Provide the (X, Y) coordinate of the cell's center where the given text is located.  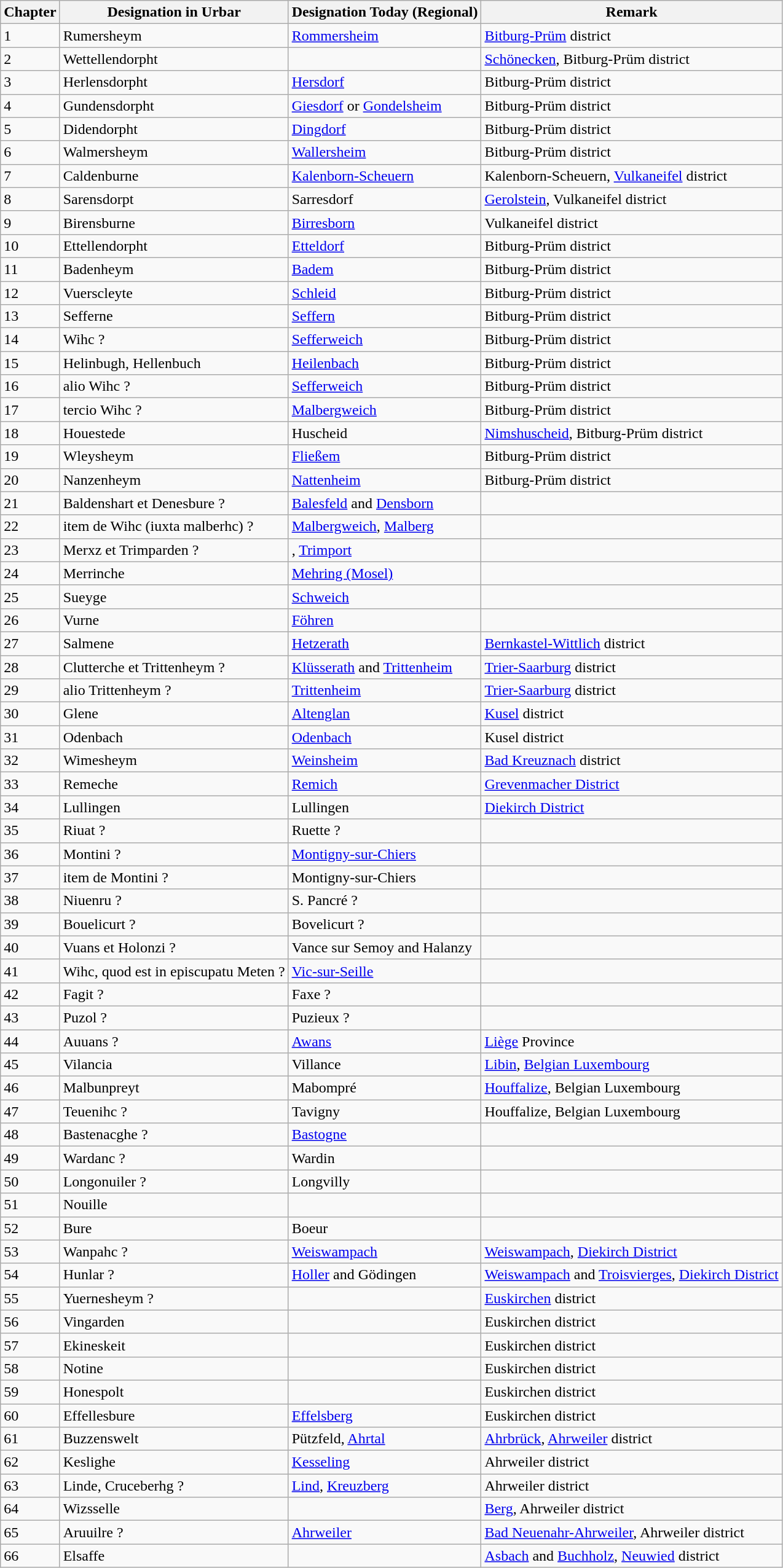
Giesdorf or Gondelsheim (385, 106)
Bad Kreuznach district (632, 761)
52 (30, 1228)
Pützfeld, Ahrtal (385, 1439)
Vilancia (174, 1065)
66 (30, 1556)
Wallersheim (385, 152)
23 (30, 550)
Tavigny (385, 1111)
Merxz et Trimparden ? (174, 550)
Lind, Kreuzberg (385, 1486)
33 (30, 784)
Notine (174, 1368)
42 (30, 994)
Wihc, quod est in episcupatu Meten ? (174, 971)
Grevenmacher District (632, 784)
44 (30, 1041)
Asbach and Buchholz, Neuwied district (632, 1556)
Remark (632, 12)
S. Pancré ? (385, 901)
Rommersheim (385, 36)
65 (30, 1532)
Merrinche (174, 573)
25 (30, 597)
48 (30, 1135)
Sefferne (174, 316)
Teuenihc ? (174, 1111)
Ettellendorpht (174, 246)
28 (30, 667)
Birresborn (385, 222)
Sarensdorpt (174, 199)
Vingarden (174, 1322)
Birensburne (174, 222)
Bad Neuenahr-Ahrweiler, Ahrweiler district (632, 1532)
Hersdorf (385, 82)
13 (30, 316)
Bure (174, 1228)
Trittenheim (385, 691)
Vuerscleyte (174, 293)
Malbunpreyt (174, 1088)
20 (30, 480)
Vurne (174, 620)
Weiswampach (385, 1252)
Caldenburne (174, 176)
Kalenborn-Scheuern, Vulkaneifel district (632, 176)
51 (30, 1205)
Puzol ? (174, 1017)
36 (30, 854)
Linde, Cruceberhg ? (174, 1486)
47 (30, 1111)
Villance (385, 1065)
Honespolt (174, 1392)
Ekineskeit (174, 1345)
15 (30, 363)
56 (30, 1322)
40 (30, 947)
1 (30, 36)
32 (30, 761)
Faxe ? (385, 994)
Fließem (385, 457)
Kesseling (385, 1462)
Helinbugh, Hellenbuch (174, 363)
item de Montini ? (174, 877)
Wardanc ? (174, 1158)
Liège Province (632, 1041)
Mehring (Mosel) (385, 573)
Gerolstein, Vulkaneifel district (632, 199)
Nattenheim (385, 480)
Wihc ? (174, 340)
Weiswampach, Diekirch District (632, 1252)
31 (30, 737)
Bovelicurt ? (385, 924)
43 (30, 1017)
Remeche (174, 784)
Wimesheym (174, 761)
Hunlar ? (174, 1275)
Libin, Belgian Luxembourg (632, 1065)
64 (30, 1509)
Nouille (174, 1205)
Longvilly (385, 1182)
49 (30, 1158)
Designation Today (Regional) (385, 12)
Seffern (385, 316)
Schönecken, Bitburg-Prüm district (632, 59)
Dingdorf (385, 129)
Wanpahc ? (174, 1252)
Ahrbrück, Ahrweiler district (632, 1439)
53 (30, 1252)
Sueyge (174, 597)
Vuans et Holonzi ? (174, 947)
Altenglan (385, 714)
Montini ? (174, 854)
Glene (174, 714)
4 (30, 106)
59 (30, 1392)
50 (30, 1182)
14 (30, 340)
7 (30, 176)
Badem (385, 269)
Baldenshart et Denesbure ? (174, 503)
Designation in Urbar (174, 12)
Schleid (385, 293)
Wizsselle (174, 1509)
Sarresdorf (385, 199)
Badenheym (174, 269)
Effellesbure (174, 1415)
39 (30, 924)
6 (30, 152)
Buzzenswelt (174, 1439)
Vulkaneifel district (632, 222)
Vance sur Semoy and Halanzy (385, 947)
26 (30, 620)
tercio Wihc ? (174, 410)
29 (30, 691)
63 (30, 1486)
Longonuiler ? (174, 1182)
Walmersheym (174, 152)
Bernkastel-Wittlich district (632, 643)
19 (30, 457)
Gundensdorpht (174, 106)
Herlensdorpht (174, 82)
5 (30, 129)
Puzieux ? (385, 1017)
27 (30, 643)
62 (30, 1462)
38 (30, 901)
Remich (385, 784)
57 (30, 1345)
Hetzerath (385, 643)
Föhren (385, 620)
Heilenbach (385, 363)
Clutterche et Trittenheym ? (174, 667)
Weinsheim (385, 761)
Schweich (385, 597)
alio Trittenheym ? (174, 691)
17 (30, 410)
41 (30, 971)
21 (30, 503)
2 (30, 59)
Etteldorf (385, 246)
Niuenru ? (174, 901)
10 (30, 246)
37 (30, 877)
Salmene (174, 643)
Bastogne (385, 1135)
16 (30, 386)
30 (30, 714)
item de Wihc (iuxta malberhc) ? (174, 527)
8 (30, 199)
Auuans ? (174, 1041)
Boeur (385, 1228)
Effelsberg (385, 1415)
35 (30, 831)
54 (30, 1275)
Wleysheym (174, 457)
34 (30, 807)
Balesfeld and Densborn (385, 503)
Yuernesheym ? (174, 1298)
22 (30, 527)
Aruuilre ? (174, 1532)
Diekirch District (632, 807)
Mabompré (385, 1088)
, Trimport (385, 550)
Riuat ? (174, 831)
Malbergweich (385, 410)
61 (30, 1439)
Rumersheym (174, 36)
Malbergweich, Malberg (385, 527)
Wettellendorpht (174, 59)
Nanzenheym (174, 480)
55 (30, 1298)
Wardin (385, 1158)
18 (30, 433)
Holler and Gödingen (385, 1275)
3 (30, 82)
24 (30, 573)
Bouelicurt ? (174, 924)
45 (30, 1065)
Bastenacghe ? (174, 1135)
Ahrweiler (385, 1532)
alio Wihc ? (174, 386)
11 (30, 269)
Nimshuscheid, Bitburg-Prüm district (632, 433)
Elsaffe (174, 1556)
Huscheid (385, 433)
Weiswampach and Troisvierges, Diekirch District (632, 1275)
Awans (385, 1041)
Berg, Ahrweiler district (632, 1509)
Fagit ? (174, 994)
Keslighe (174, 1462)
Ruette ? (385, 831)
Houestede (174, 433)
Klüsserath and Trittenheim (385, 667)
Chapter (30, 12)
9 (30, 222)
Kalenborn-Scheuern (385, 176)
58 (30, 1368)
Vic-sur-Seille (385, 971)
46 (30, 1088)
60 (30, 1415)
12 (30, 293)
Didendorpht (174, 129)
